Scan for the cell matching the given text and deliver its [x, y] coordinate at center. 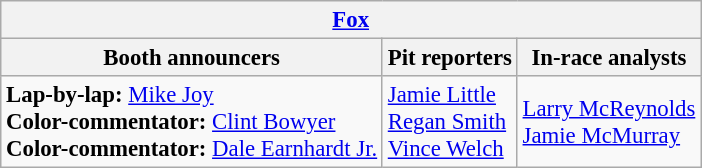
Fox [351, 20]
Lap-by-lap: Mike JoyColor-commentator: Clint BowyerColor-commentator: Dale Earnhardt Jr. [192, 122]
In-race analysts [608, 58]
Pit reporters [450, 58]
Jamie LittleRegan SmithVince Welch [450, 122]
Booth announcers [192, 58]
Larry McReynoldsJamie McMurray [608, 122]
